Find where the given text appears and provide that cell's center as [X, Y] coordinate. 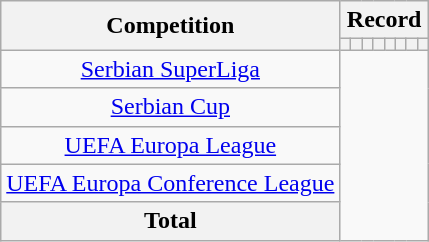
UEFA Europa League [170, 145]
Total [170, 221]
Serbian SuperLiga [170, 69]
Competition [170, 26]
UEFA Europa Conference League [170, 183]
Record [384, 20]
Serbian Cup [170, 107]
